Provide the [x, y] coordinate of the cell's center where the given text is located.  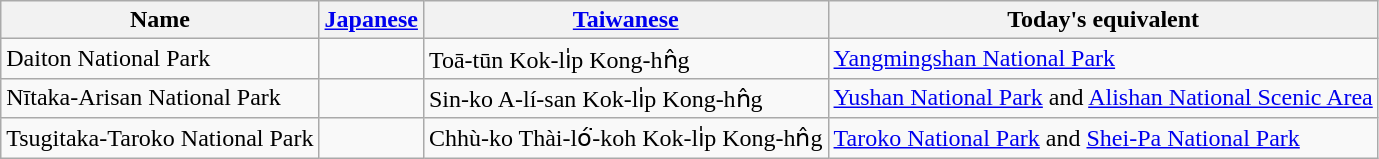
Taiwanese [626, 20]
Nītaka-Arisan National Park [160, 98]
Toā-tūn Kok-li̍p Kong-hn̂g [626, 59]
Sin-ko A-lí-san Kok-li̍p Kong-hn̂g [626, 98]
Name [160, 20]
Japanese [371, 20]
Daiton National Park [160, 59]
Yushan National Park and Alishan National Scenic Area [1103, 98]
Today's equivalent [1103, 20]
Chhù-ko Thài-ló͘-koh Kok-li̍p Kong-hn̂g [626, 138]
Yangmingshan National Park [1103, 59]
Taroko National Park and Shei-Pa National Park [1103, 138]
Tsugitaka-Taroko National Park [160, 138]
